Return [x, y] of the center of cell containing provided text 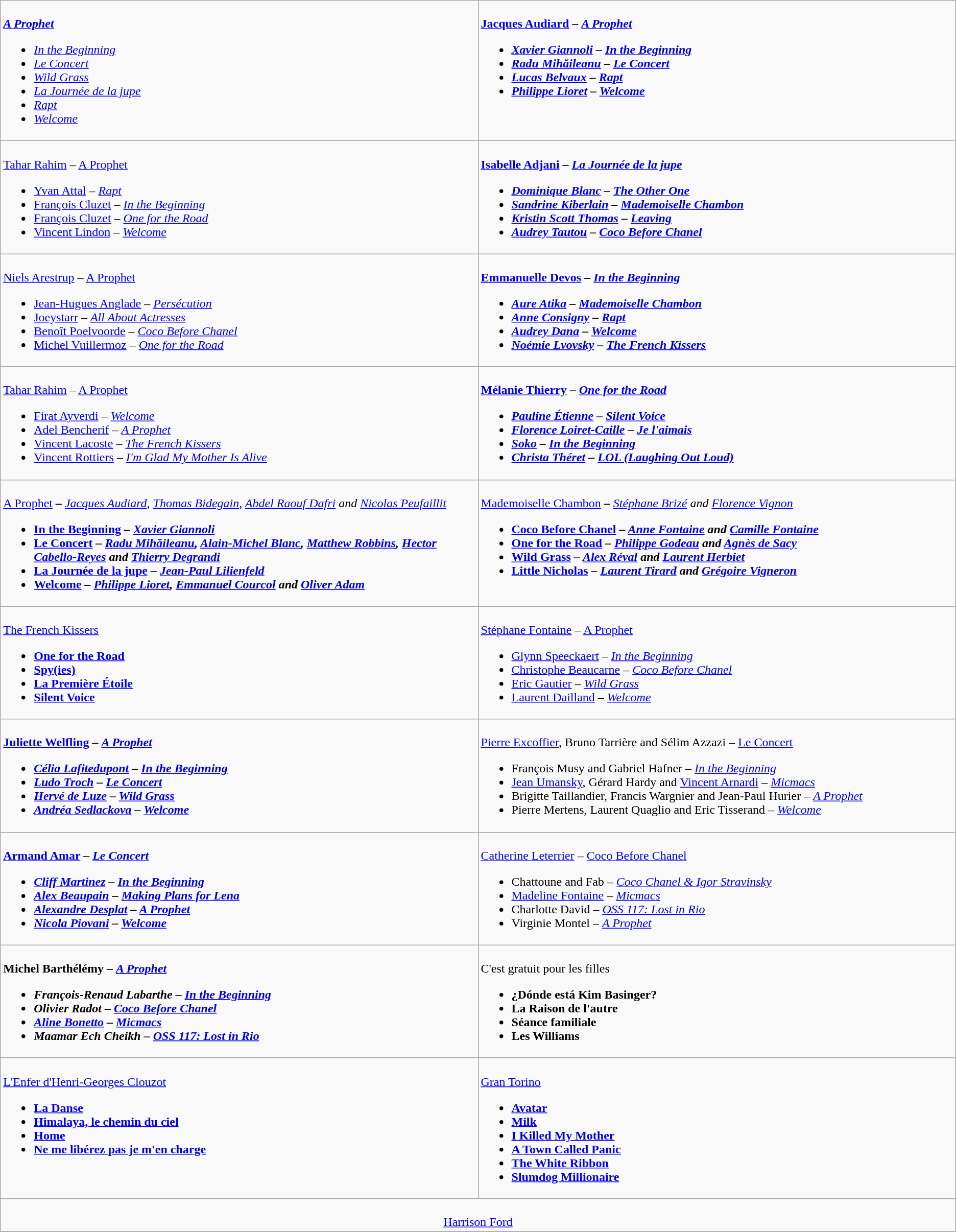
C'est gratuit pour les filles¿Dónde está Kim Basinger?La Raison de l'autreSéance familialeLes Williams [717, 1001]
L'Enfer d'Henri-Georges ClouzotLa DanseHimalaya, le chemin du cielHomeNe me libérez pas je m'en charge [239, 1128]
The French KissersOne for the RoadSpy(ies)La Première ÉtoileSilent Voice [239, 663]
Emmanuelle Devos – In the BeginningAure Atika – Mademoiselle ChambonAnne Consigny – RaptAudrey Dana – WelcomeNoémie Lvovsky – The French Kissers [717, 311]
Harrison Ford [478, 1215]
Armand Amar – Le ConcertCliff Martinez – In the BeginningAlex Beaupain – Making Plans for LenaAlexandre Desplat – A ProphetNicola Piovani – Welcome [239, 889]
Tahar Rahim – A ProphetYvan Attal – RaptFrançois Cluzet – In the BeginningFrançois Cluzet – One for the RoadVincent Lindon – Welcome [239, 197]
Jacques Audiard – A ProphetXavier Giannoli – In the BeginningRadu Mihăileanu – Le ConcertLucas Belvaux – RaptPhilippe Lioret – Welcome [717, 70]
Gran TorinoAvatarMilkI Killed My MotherA Town Called PanicThe White RibbonSlumdog Millionaire [717, 1128]
A ProphetIn the BeginningLe ConcertWild GrassLa Journée de la jupeRaptWelcome [239, 70]
Juliette Welfling – A ProphetCélia Lafitedupont – In the BeginningLudo Troch – Le ConcertHervé de Luze – Wild GrassAndréa Sedlackova – Welcome [239, 775]
